Return [X, Y] of the center of cell containing provided text 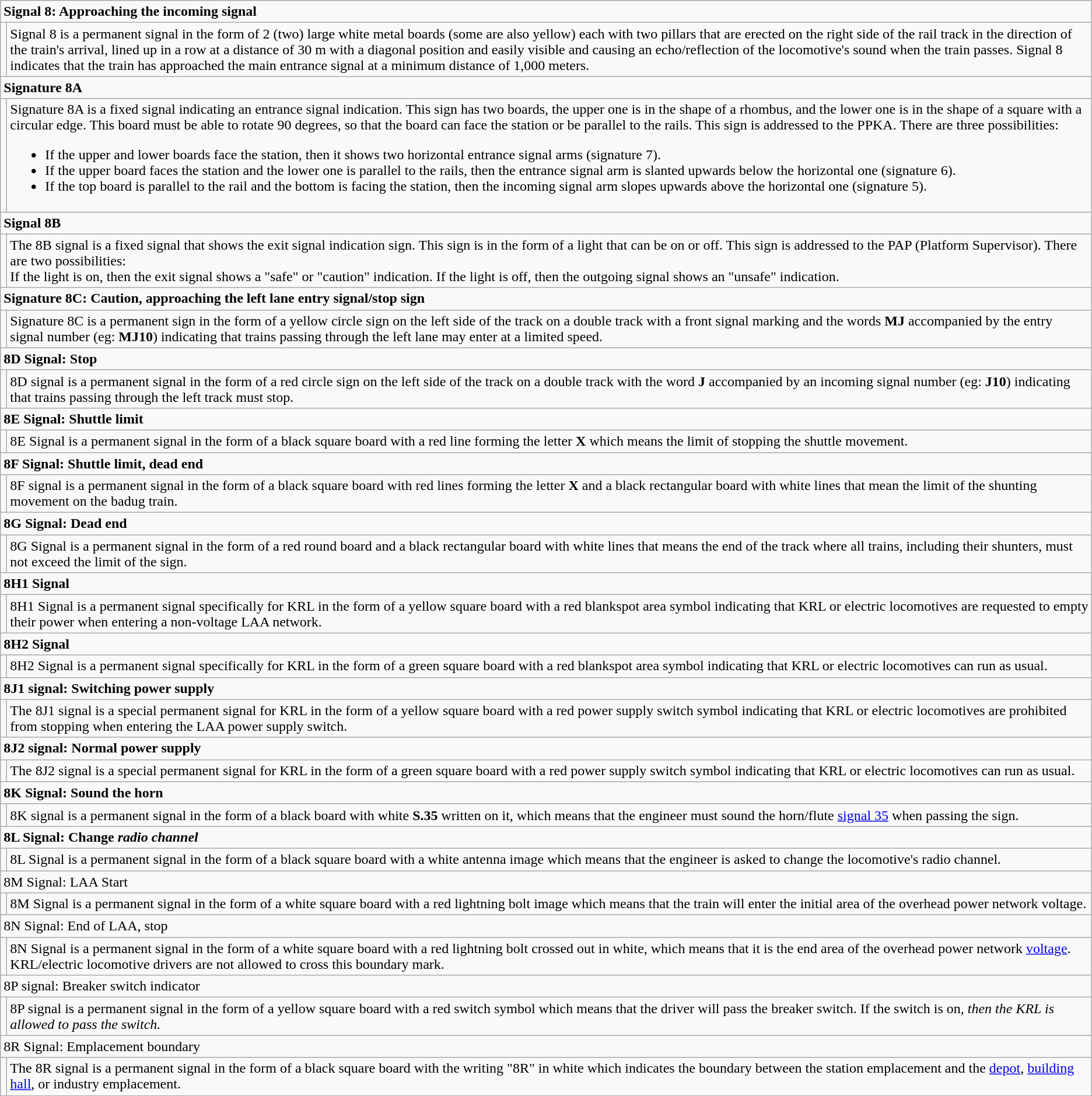
8J2 signal: Normal power supply [546, 748]
Signal 8B [546, 223]
8J1 signal: Switching power supply [546, 688]
8L Signal: Change radio channel [546, 837]
Signature 8C: Caution, approaching the left lane entry signal/stop sign [546, 299]
8N Signal: End of LAA, stop [546, 926]
8P signal: Breaker switch indicator [546, 986]
8E Signal: Shuttle limit [546, 419]
Signal 8: Approaching the incoming signal [546, 12]
8H2 Signal [546, 644]
8G Signal: Dead end [546, 524]
8M Signal: LAA Start [546, 881]
Signature 8A [546, 87]
8K Signal: Sound the horn [546, 793]
8F Signal: Shuttle limit, dead end [546, 464]
8D Signal: Stop [546, 359]
8R Signal: Emplacement boundary [546, 1046]
8H1 Signal [546, 584]
